Search for the cell housing the specified text and yield its [x, y] center coordinate. 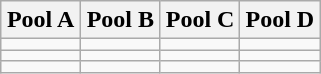
Pool B [120, 20]
Pool A [41, 20]
Pool D [280, 20]
Pool C [200, 20]
